Detect which cell encompasses the target text, then output its [x, y] center coordinate. 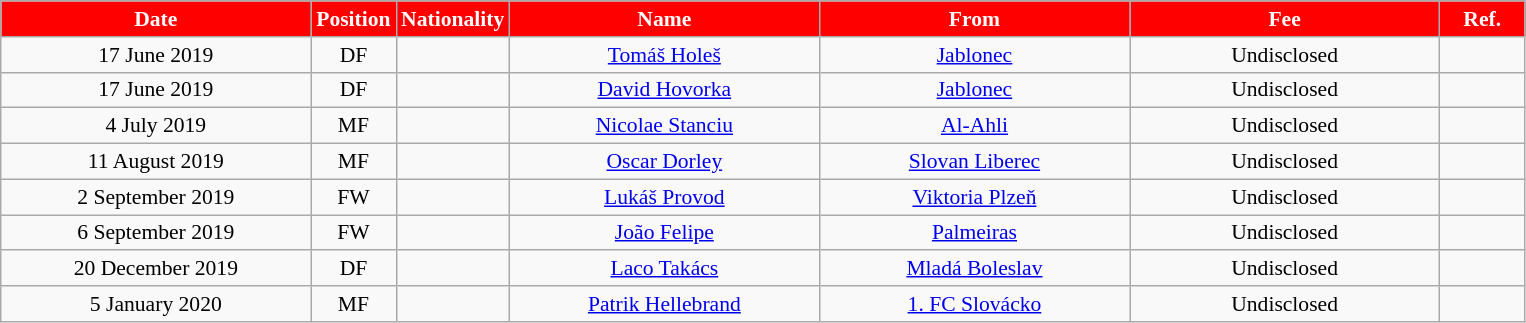
Laco Takács [664, 269]
Position [354, 19]
Nationality [452, 19]
Viktoria Plzeň [974, 197]
6 September 2019 [156, 233]
2 September 2019 [156, 197]
From [974, 19]
Al-Ahli [974, 126]
Slovan Liberec [974, 162]
Name [664, 19]
5 January 2020 [156, 304]
20 December 2019 [156, 269]
Tomáš Holeš [664, 55]
João Felipe [664, 233]
1. FC Slovácko [974, 304]
Palmeiras [974, 233]
11 August 2019 [156, 162]
Date [156, 19]
Mladá Boleslav [974, 269]
David Hovorka [664, 90]
Ref. [1482, 19]
Nicolae Stanciu [664, 126]
4 July 2019 [156, 126]
Lukáš Provod [664, 197]
Patrik Hellebrand [664, 304]
Fee [1285, 19]
Oscar Dorley [664, 162]
